Output the [x, y] coordinate of the center of the cell containing the given text.  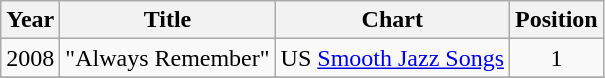
Title [168, 20]
2008 [30, 58]
Chart [392, 20]
Position [557, 20]
US Smooth Jazz Songs [392, 58]
1 [557, 58]
Year [30, 20]
"Always Remember" [168, 58]
